Extract the (X, Y) coordinate from the center of the cell holding the provided text.  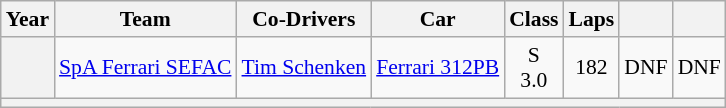
Ferrari 312PB (438, 68)
Co-Drivers (304, 19)
Team (145, 19)
S3.0 (534, 68)
Tim Schenken (304, 68)
Year (28, 19)
182 (592, 68)
Car (438, 19)
Class (534, 19)
SpA Ferrari SEFAC (145, 68)
Laps (592, 19)
